For the text-containing cell, return its midpoint in (X, Y) coordinate format. 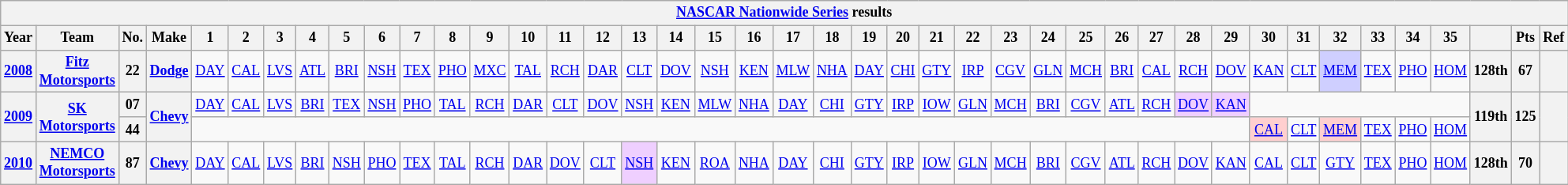
67 (1525, 71)
14 (676, 38)
5 (346, 38)
24 (1048, 38)
Ref (1554, 38)
19 (869, 38)
Fitz Motorsports (77, 71)
1 (210, 38)
33 (1378, 38)
18 (833, 38)
29 (1231, 38)
35 (1450, 38)
87 (133, 163)
NASCAR Nationwide Series results (784, 13)
ROA (714, 163)
26 (1122, 38)
9 (490, 38)
25 (1086, 38)
Year (19, 38)
30 (1269, 38)
23 (1010, 38)
7 (417, 38)
31 (1303, 38)
70 (1525, 163)
3 (280, 38)
2009 (19, 117)
2010 (19, 163)
125 (1525, 117)
11 (566, 38)
4 (313, 38)
34 (1412, 38)
16 (754, 38)
Pts (1525, 38)
6 (382, 38)
No. (133, 38)
Dodge (169, 71)
MXC (490, 71)
20 (903, 38)
Make (169, 38)
07 (133, 104)
28 (1194, 38)
13 (640, 38)
44 (133, 130)
119th (1491, 117)
15 (714, 38)
8 (452, 38)
10 (528, 38)
2 (246, 38)
17 (793, 38)
2008 (19, 71)
12 (603, 38)
Team (77, 38)
SK Motorsports (77, 117)
NEMCO Motorsports (77, 163)
32 (1341, 38)
21 (937, 38)
27 (1156, 38)
